Search for the cell housing the specified text and yield its (X, Y) center coordinate. 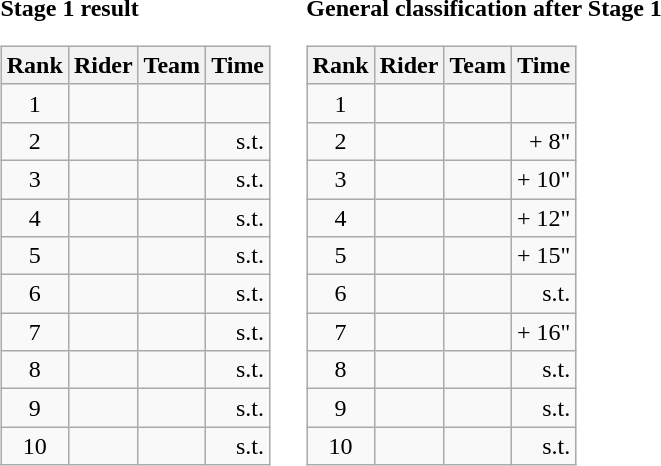
+ 16" (543, 332)
+ 10" (543, 179)
+ 15" (543, 256)
+ 12" (543, 217)
+ 8" (543, 141)
